Search for the cell housing the specified text and yield its (x, y) center coordinate. 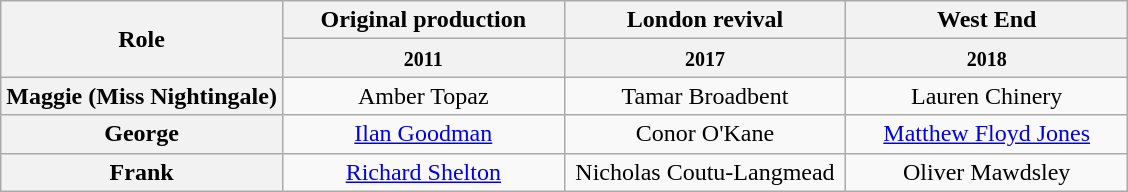
Original production (423, 20)
West End (987, 20)
Richard Shelton (423, 172)
Role (142, 39)
2017 (705, 58)
Matthew Floyd Jones (987, 134)
2011 (423, 58)
Amber Topaz (423, 96)
Ilan Goodman (423, 134)
Conor O'Kane (705, 134)
London revival (705, 20)
George (142, 134)
Maggie (Miss Nightingale) (142, 96)
Nicholas Coutu-Langmead (705, 172)
2018 (987, 58)
Oliver Mawdsley (987, 172)
Tamar Broadbent (705, 96)
Lauren Chinery (987, 96)
Frank (142, 172)
